Identify which cell holds the provided text, then report its [x, y] central coordinate. 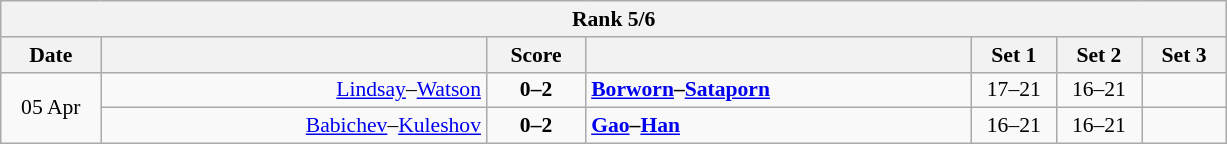
Score [536, 55]
05 Apr [51, 108]
Rank 5/6 [614, 19]
Set 1 [1014, 55]
Set 3 [1184, 55]
Lindsay–Watson [294, 90]
17–21 [1014, 90]
Gao–Han [778, 126]
Date [51, 55]
Borworn–Sataporn [778, 90]
Set 2 [1098, 55]
Babichev–Kuleshov [294, 126]
